Capture the cell that displays the provided text and extract its [x, y] central coordinate. 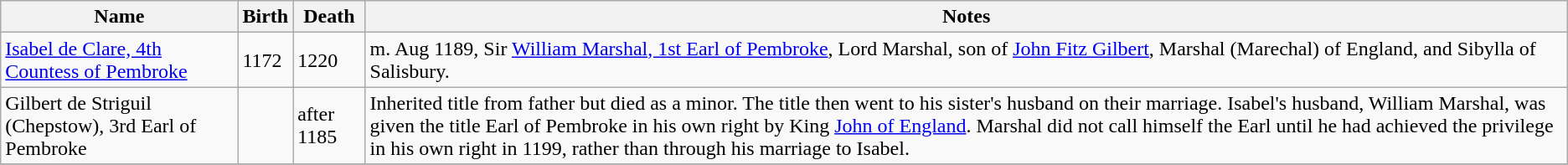
Isabel de Clare, 4th Countess of Pembroke [119, 60]
after 1185 [329, 126]
Name [119, 17]
Birth [266, 17]
1220 [329, 60]
1172 [266, 60]
Notes [967, 17]
Gilbert de Striguil (Chepstow), 3rd Earl of Pembroke [119, 126]
Death [329, 17]
